Scan for the cell matching the given text and deliver its (X, Y) coordinate at center. 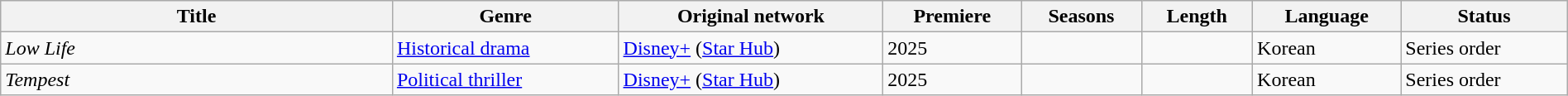
Title (197, 17)
Status (1484, 17)
Low Life (197, 48)
Tempest (197, 79)
Original network (751, 17)
Political thriller (505, 79)
Genre (505, 17)
Language (1327, 17)
Premiere (953, 17)
Length (1198, 17)
Seasons (1082, 17)
Historical drama (505, 48)
